Determine the (x, y) coordinate at the center of the cell enclosing the given text.  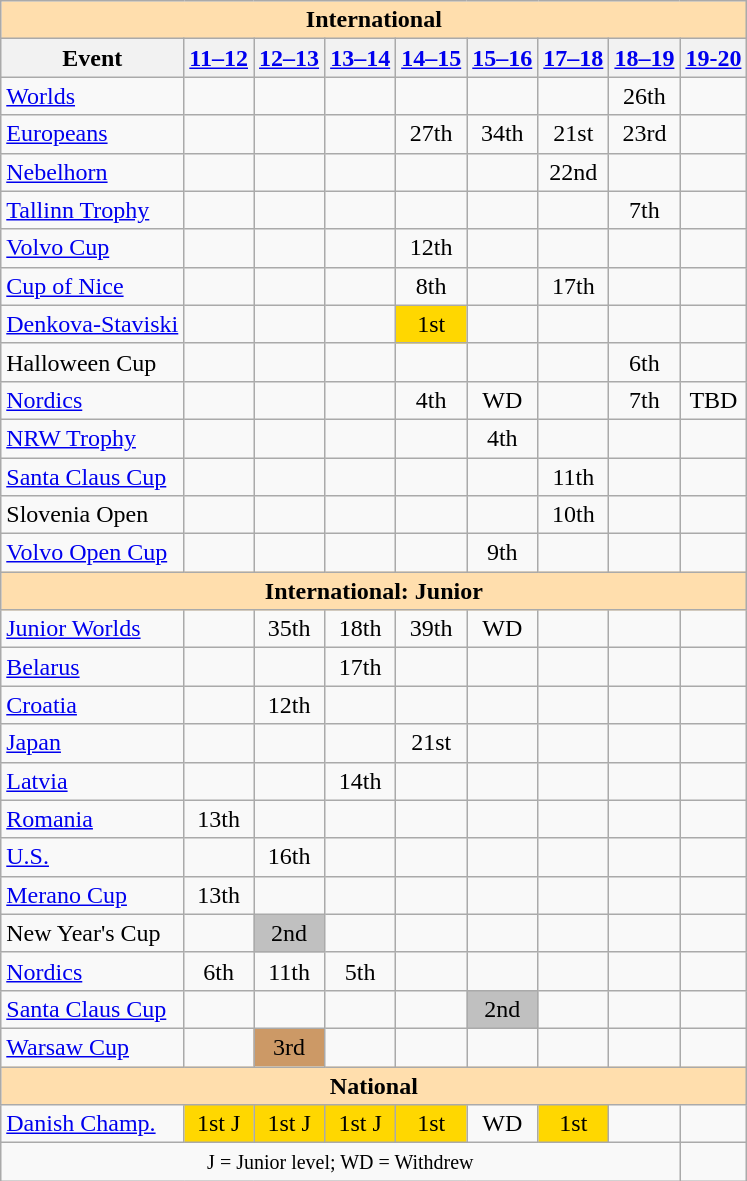
3rd (290, 1047)
39th (432, 629)
22nd (574, 172)
34th (502, 134)
Event (92, 58)
Danish Champ. (92, 1124)
Halloween Cup (92, 362)
14th (360, 781)
Denkova-Staviski (92, 324)
Volvo Open Cup (92, 553)
Latvia (92, 781)
National (374, 1085)
16th (290, 857)
Nebelhorn (92, 172)
18th (360, 629)
Croatia (92, 705)
U.S. (92, 857)
26th (644, 96)
5th (360, 971)
12–13 (290, 58)
13–14 (360, 58)
International: Junior (374, 591)
17–18 (574, 58)
Worlds (92, 96)
Merano Cup (92, 895)
10th (574, 515)
8th (432, 286)
27th (432, 134)
35th (290, 629)
15–16 (502, 58)
New Year's Cup (92, 933)
Slovenia Open (92, 515)
Japan (92, 743)
Tallinn Trophy (92, 210)
23rd (644, 134)
Europeans (92, 134)
9th (502, 553)
NRW Trophy (92, 438)
International (374, 20)
18–19 (644, 58)
Volvo Cup (92, 248)
TBD (714, 400)
J = Junior level; WD = Withdrew (340, 1162)
11–12 (219, 58)
19-20 (714, 58)
Junior Worlds (92, 629)
Cup of Nice (92, 286)
Belarus (92, 667)
Warsaw Cup (92, 1047)
14–15 (432, 58)
Romania (92, 819)
